Provide the (X, Y) coordinate of the cell's center where the given text is located.  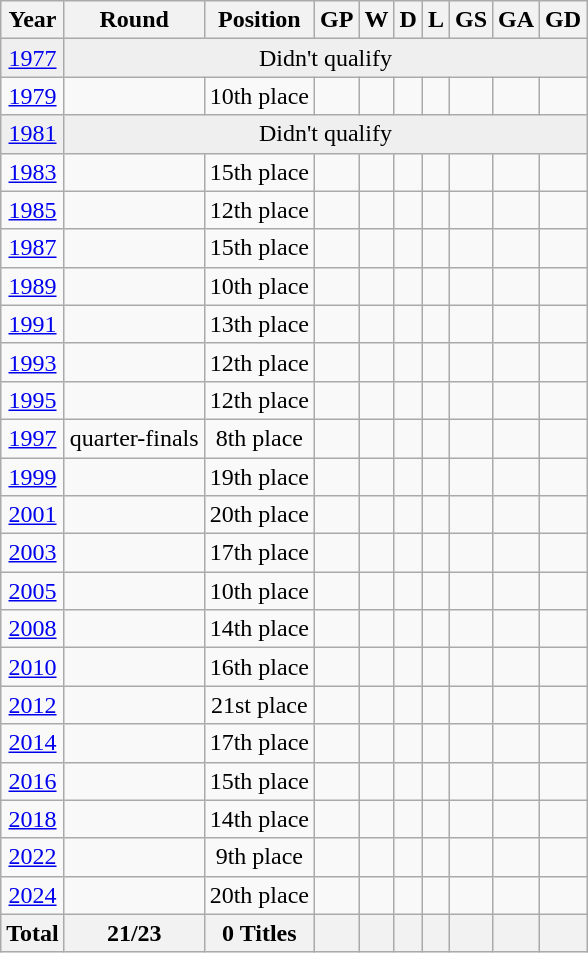
2018 (33, 819)
2005 (33, 591)
GS (470, 20)
D (408, 20)
Position (259, 20)
GA (516, 20)
1993 (33, 362)
1997 (33, 438)
1985 (33, 210)
W (376, 20)
2010 (33, 667)
2014 (33, 743)
Round (134, 20)
13th place (259, 324)
2022 (33, 857)
L (436, 20)
1999 (33, 477)
Year (33, 20)
1995 (33, 400)
2016 (33, 781)
1989 (33, 286)
2008 (33, 629)
1983 (33, 172)
2003 (33, 553)
Total (33, 933)
GD (564, 20)
2012 (33, 705)
0 Titles (259, 933)
16th place (259, 667)
GP (337, 20)
1977 (33, 58)
2001 (33, 515)
1987 (33, 248)
21/23 (134, 933)
1981 (33, 134)
8th place (259, 438)
19th place (259, 477)
1979 (33, 96)
21st place (259, 705)
quarter-finals (134, 438)
9th place (259, 857)
2024 (33, 895)
1991 (33, 324)
